Output the [x, y] coordinate of the center of the cell containing the given text.  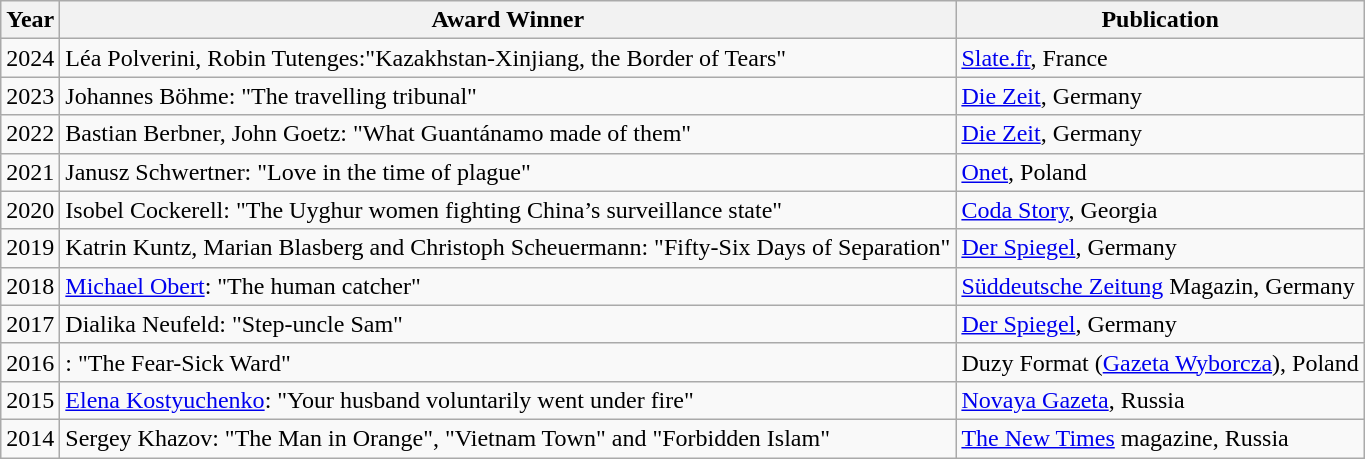
2017 [30, 324]
2022 [30, 134]
Dialika Neufeld: "Step-uncle Sam" [508, 324]
The New Times magazine, Russia [1160, 438]
2016 [30, 362]
Katrin Kuntz, Marian Blasberg and Christoph Scheuermann: "Fifty-Six Days of Separation" [508, 248]
Süddeutsche Zeitung Magazin, Germany [1160, 286]
2015 [30, 400]
Duzy Format (Gazeta Wyborcza), Poland [1160, 362]
: "The Fear-Sick Ward" [508, 362]
Publication [1160, 20]
2020 [30, 210]
Year [30, 20]
Coda Story, Georgia [1160, 210]
Sergey Khazov: "The Man in Orange", "Vietnam Town" and "Forbidden Islam" [508, 438]
Slate.fr, France [1160, 58]
2023 [30, 96]
Léa Polverini, Robin Tutenges:"Kazakhstan-Xinjiang, the Border of Tears" [508, 58]
Michael Obert: "The human catcher" [508, 286]
2018 [30, 286]
Novaya Gazeta, Russia [1160, 400]
Award Winner [508, 20]
Elena Kostyuchenko: "Your husband voluntarily went under fire" [508, 400]
Onet, Poland [1160, 172]
2014 [30, 438]
Isobel Cockerell: "The Uyghur women fighting China’s surveillance state" [508, 210]
2024 [30, 58]
Johannes Böhme: "The travelling tribunal" [508, 96]
Bastian Berbner, John Goetz: "What Guantánamo made of them" [508, 134]
Janusz Schwertner: "Love in the time of plague" [508, 172]
2019 [30, 248]
2021 [30, 172]
